Determine the [X, Y] coordinate at the center of the cell enclosing the given text.  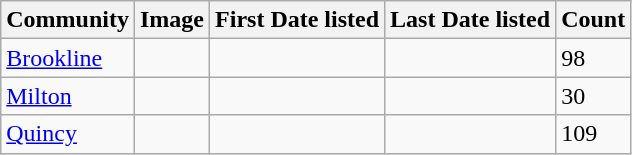
Milton [68, 96]
First Date listed [298, 20]
Quincy [68, 134]
30 [594, 96]
Community [68, 20]
109 [594, 134]
Last Date listed [470, 20]
Image [172, 20]
Brookline [68, 58]
98 [594, 58]
Count [594, 20]
